From the cell containing the given text, extract its center point as (X, Y) coordinate. 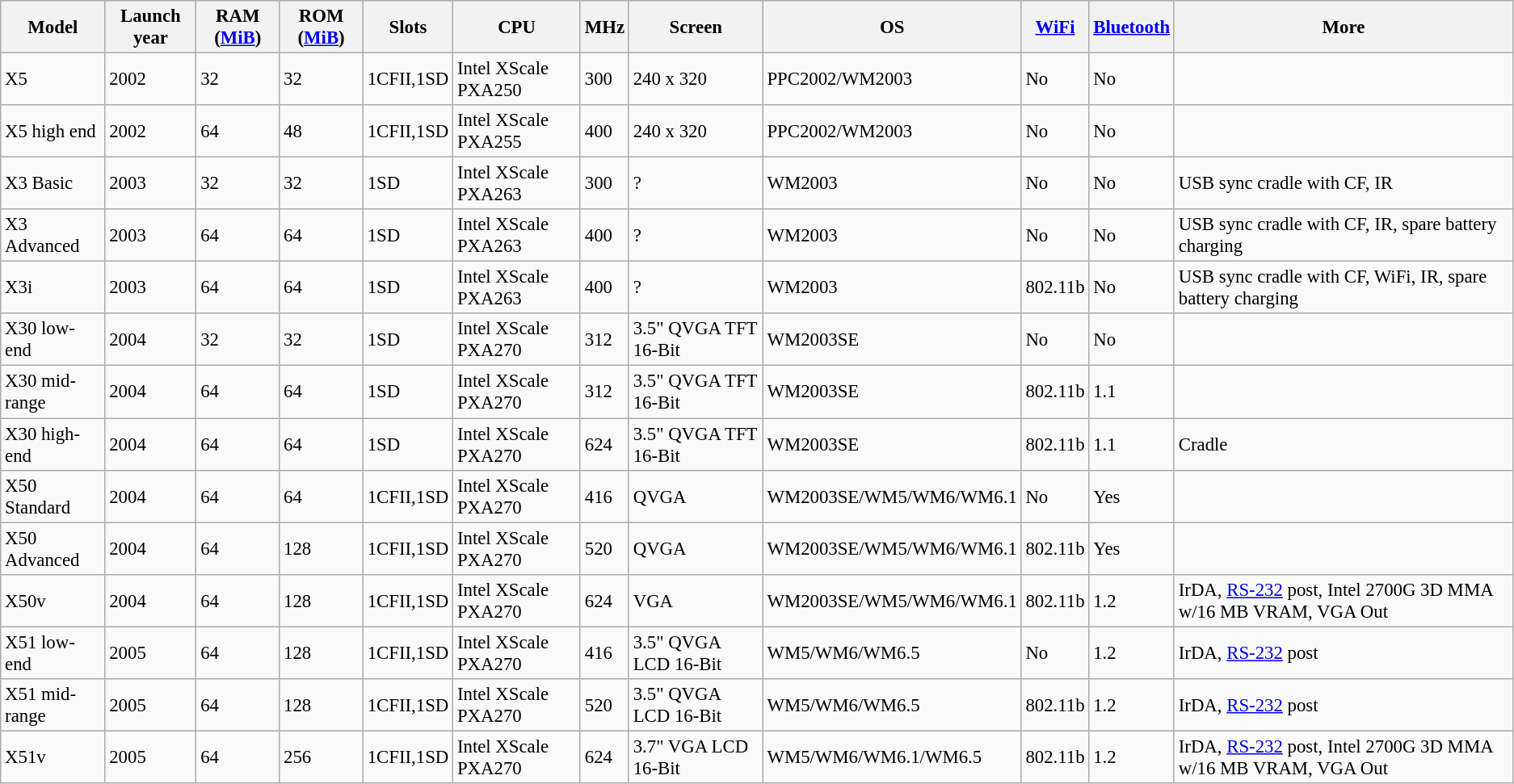
X3 Basic (53, 184)
X50 Standard (53, 496)
Launch year (150, 27)
X30 mid-range (53, 392)
256 (322, 757)
X50 Advanced (53, 549)
WiFi (1055, 27)
WM5/WM6/WM6.1/WM6.5 (892, 757)
ROM (MiB) (322, 27)
48 (322, 131)
X51 mid-range (53, 706)
USB sync cradle with CF, IR (1343, 184)
More (1343, 27)
OS (892, 27)
X30 high-end (53, 444)
Cradle (1343, 444)
X51v (53, 757)
Model (53, 27)
Intel XScale PXA255 (517, 131)
Slots (407, 27)
X3 Advanced (53, 236)
X30 low-end (53, 339)
X5 (53, 79)
X50v (53, 601)
USB sync cradle with CF, IR, spare battery charging (1343, 236)
Intel XScale PXA250 (517, 79)
X5 high end (53, 131)
X3i (53, 287)
X51 low-end (53, 652)
3.7" VGA LCD 16-Bit (696, 757)
VGA (696, 601)
Screen (696, 27)
Bluetooth (1132, 27)
MHz (604, 27)
RAM (MiB) (238, 27)
CPU (517, 27)
USB sync cradle with CF, WiFi, IR, spare battery charging (1343, 287)
